Return (x, y) of the center of cell containing provided text 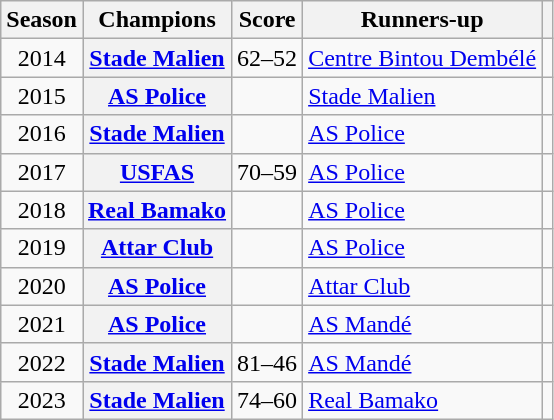
Champions (156, 20)
2017 (42, 172)
2022 (42, 362)
USFAS (156, 172)
2019 (42, 248)
Score (268, 20)
Season (42, 20)
81–46 (268, 362)
2018 (42, 210)
2021 (42, 324)
2023 (42, 400)
Centre Bintou Dembélé (422, 58)
2014 (42, 58)
2020 (42, 286)
62–52 (268, 58)
74–60 (268, 400)
Runners-up (422, 20)
2015 (42, 96)
2016 (42, 134)
70–59 (268, 172)
